Locate the cell with the specified text and output its [X, Y] center coordinate. 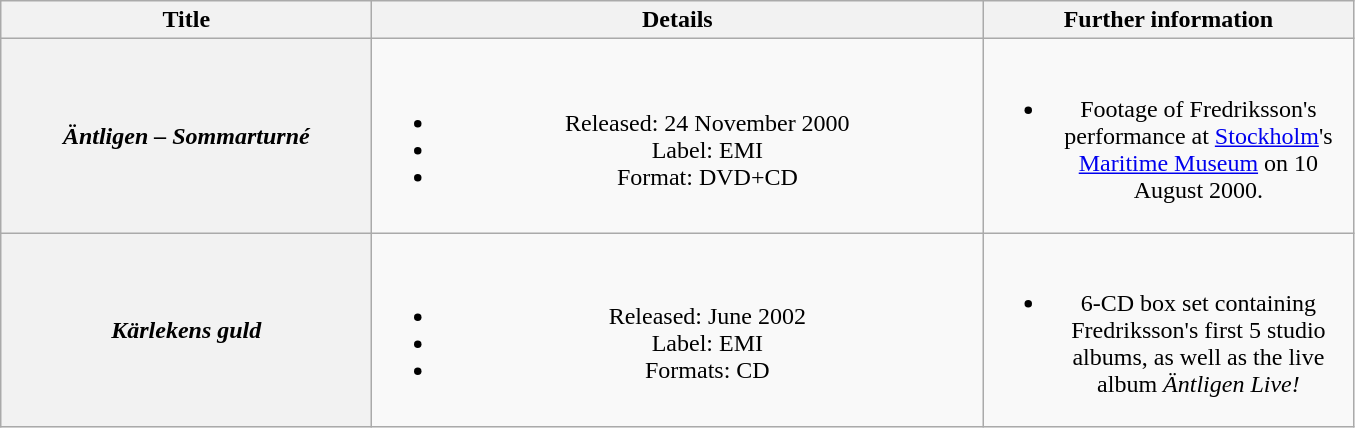
Further information [1168, 20]
Title [186, 20]
Äntligen – Sommarturné [186, 136]
Footage of Fredriksson's performance at Stockholm's Maritime Museum on 10 August 2000. [1168, 136]
Details [678, 20]
Released: 24 November 2000Label: EMIFormat: DVD+CD [678, 136]
Released: June 2002Label: EMIFormats: CD [678, 330]
Kärlekens guld [186, 330]
6-CD box set containing Fredriksson's first 5 studio albums, as well as the live album Äntligen Live! [1168, 330]
